Search for the cell housing the specified text and yield its [X, Y] center coordinate. 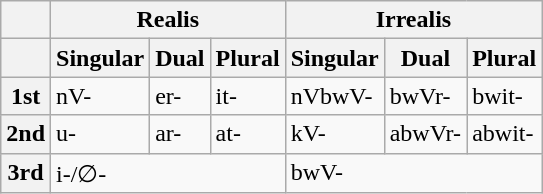
nV- [100, 96]
it- [248, 96]
2nd [26, 134]
er- [180, 96]
abwVr- [425, 134]
ar- [180, 134]
bwVr- [425, 96]
u- [100, 134]
Irrealis [414, 20]
kV- [334, 134]
abwit- [504, 134]
Realis [168, 20]
bwV- [414, 173]
nVbwV- [334, 96]
3rd [26, 173]
1st [26, 96]
at- [248, 134]
i-/∅- [168, 173]
bwit- [504, 96]
